Determine the [x, y] coordinate at the center of the cell enclosing the given text.  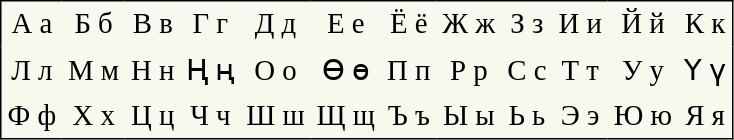
Ъ ъ [408, 116]
Ч ч [210, 116]
Б б [94, 24]
Ү ү [705, 69]
Ң ң [210, 69]
Ы ы [468, 116]
Т т [580, 69]
Ь ь [526, 116]
Х х [94, 116]
П п [408, 69]
Ё ё [408, 24]
Ф ф [32, 116]
И и [580, 24]
А а [32, 24]
В в [152, 24]
Э э [580, 116]
М м [94, 69]
О о [275, 69]
Ц ц [152, 116]
Н н [152, 69]
У у [643, 69]
Е е [346, 24]
Ө ө [346, 69]
Л л [32, 69]
С с [526, 69]
К к [705, 24]
Щ щ [346, 116]
Ю ю [643, 116]
Г г [210, 24]
Ж ж [468, 24]
Р р [468, 69]
Ш ш [275, 116]
Д д [275, 24]
Й й [643, 24]
Я я [705, 116]
З з [526, 24]
